Output the [X, Y] coordinate of the center of the cell containing the given text.  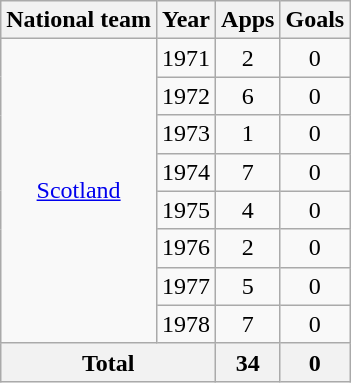
1972 [186, 96]
1971 [186, 58]
National team [79, 20]
Scotland [79, 191]
Year [186, 20]
Total [108, 362]
1978 [186, 324]
Goals [315, 20]
4 [248, 210]
1977 [186, 286]
1975 [186, 210]
1974 [186, 172]
1973 [186, 134]
1 [248, 134]
1976 [186, 248]
6 [248, 96]
Apps [248, 20]
34 [248, 362]
5 [248, 286]
